Return the (x, y) coordinate for the center point of the cell that contains the specified text.  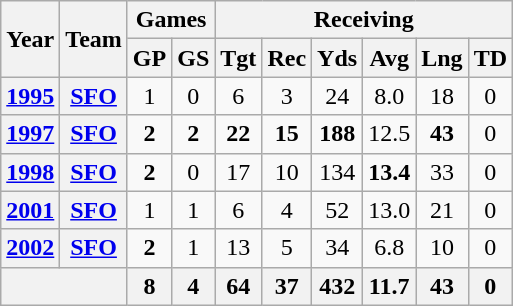
GP (149, 58)
52 (338, 210)
17 (238, 172)
1997 (30, 134)
432 (338, 286)
188 (338, 134)
2002 (30, 248)
5 (287, 248)
21 (442, 210)
37 (287, 286)
13.0 (390, 210)
64 (238, 286)
TD (490, 58)
8 (149, 286)
13 (238, 248)
33 (442, 172)
18 (442, 96)
Games (170, 20)
6.8 (390, 248)
Lng (442, 58)
Avg (390, 58)
GS (194, 58)
15 (287, 134)
1998 (30, 172)
11.7 (390, 286)
Tgt (238, 58)
134 (338, 172)
Year (30, 39)
24 (338, 96)
3 (287, 96)
8.0 (390, 96)
34 (338, 248)
Yds (338, 58)
Rec (287, 58)
Team (94, 39)
1995 (30, 96)
Receiving (364, 20)
12.5 (390, 134)
22 (238, 134)
13.4 (390, 172)
2001 (30, 210)
